Detect which cell encompasses the target text, then output its [X, Y] center coordinate. 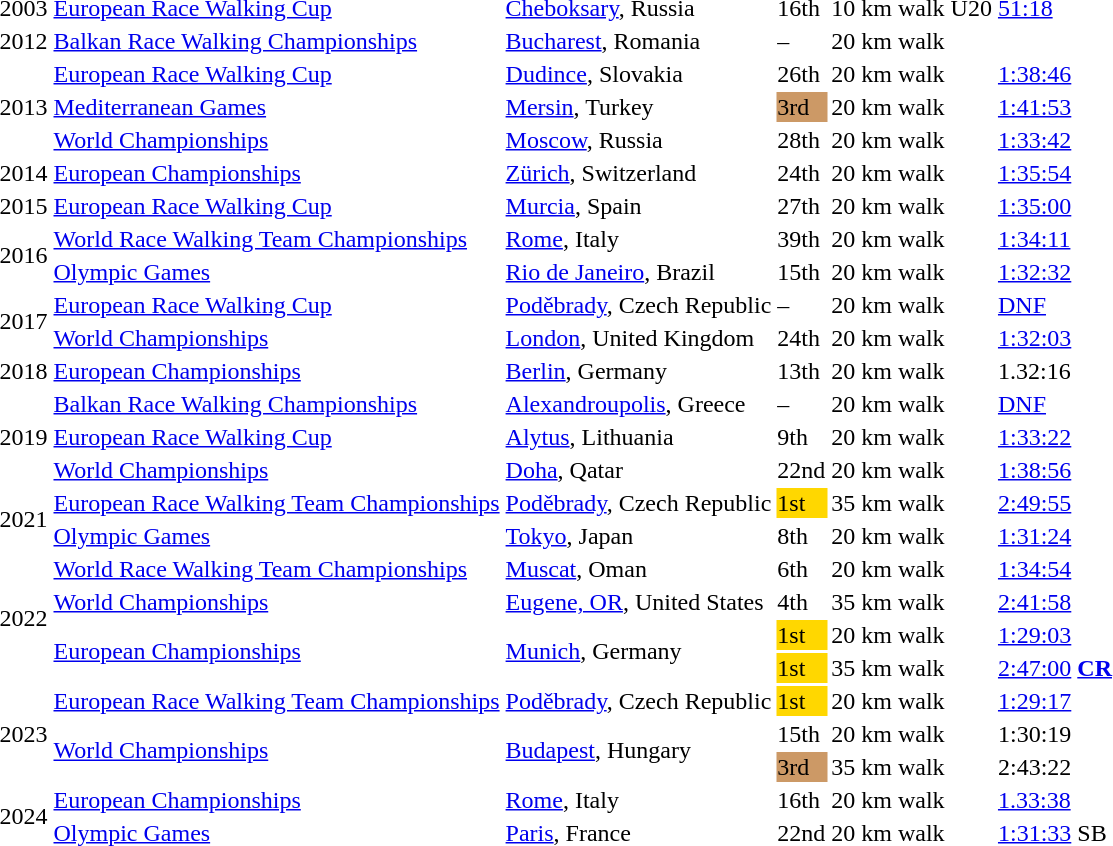
1:38:46 [1054, 74]
1:29:17 [1054, 701]
1:32:03 [1054, 338]
1:29:03 [1054, 635]
13th [802, 371]
2:43:22 [1054, 767]
Dudince, Slovakia [638, 74]
Doha, Qatar [638, 470]
1.33:38 [1054, 800]
Murcia, Spain [638, 206]
Muscat, Oman [638, 569]
Munich, Germany [638, 652]
Budapest, Hungary [638, 750]
London, United Kingdom [638, 338]
27th [802, 206]
1:35:54 [1054, 173]
8th [802, 536]
Rio de Janeiro, Brazil [638, 272]
16th [802, 800]
1:33:42 [1054, 140]
Mersin, Turkey [638, 107]
Alytus, Lithuania [638, 437]
1:31:24 [1054, 536]
Alexandroupolis, Greece [638, 404]
2:41:58 [1054, 602]
1:38:56 [1054, 470]
28th [802, 140]
4th [802, 602]
Tokyo, Japan [638, 536]
2:47:00 CR [1054, 668]
1:41:53 [1054, 107]
6th [802, 569]
26th [802, 74]
Eugene, OR, United States [638, 602]
1:34:54 [1054, 569]
Moscow, Russia [638, 140]
39th [802, 239]
1.32:16 [1054, 371]
Mediterranean Games [276, 107]
9th [802, 437]
1:30:19 [1054, 734]
2:49:55 [1054, 503]
Bucharest, Romania [638, 41]
1:34:11 [1054, 239]
22nd [802, 470]
Berlin, Germany [638, 371]
1:33:22 [1054, 437]
1:35:00 [1054, 206]
1:32:32 [1054, 272]
Zürich, Switzerland [638, 173]
